Identify which cell holds the provided text, then report its (x, y) central coordinate. 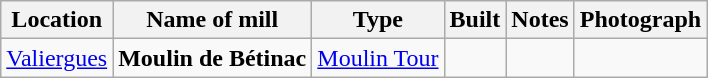
Location (57, 20)
Valiergues (57, 58)
Moulin Tour (378, 58)
Moulin de Bétinac (212, 58)
Photograph (640, 20)
Type (378, 20)
Notes (540, 20)
Name of mill (212, 20)
Built (475, 20)
